Find where the given text appears and provide that cell's center as [x, y] coordinate. 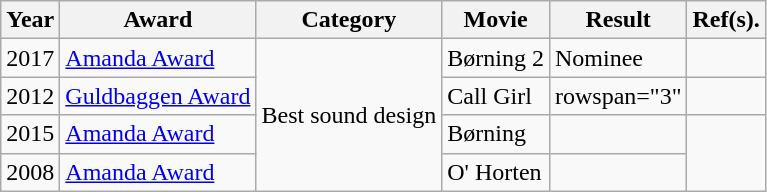
2017 [30, 58]
2012 [30, 96]
2008 [30, 172]
Award [158, 20]
O' Horten [496, 172]
Best sound design [349, 115]
Nominee [618, 58]
Børning [496, 134]
Year [30, 20]
Call Girl [496, 96]
Børning 2 [496, 58]
Ref(s). [726, 20]
Guldbaggen Award [158, 96]
Movie [496, 20]
2015 [30, 134]
Category [349, 20]
Result [618, 20]
rowspan="3" [618, 96]
